Capture the cell that displays the provided text and extract its [x, y] central coordinate. 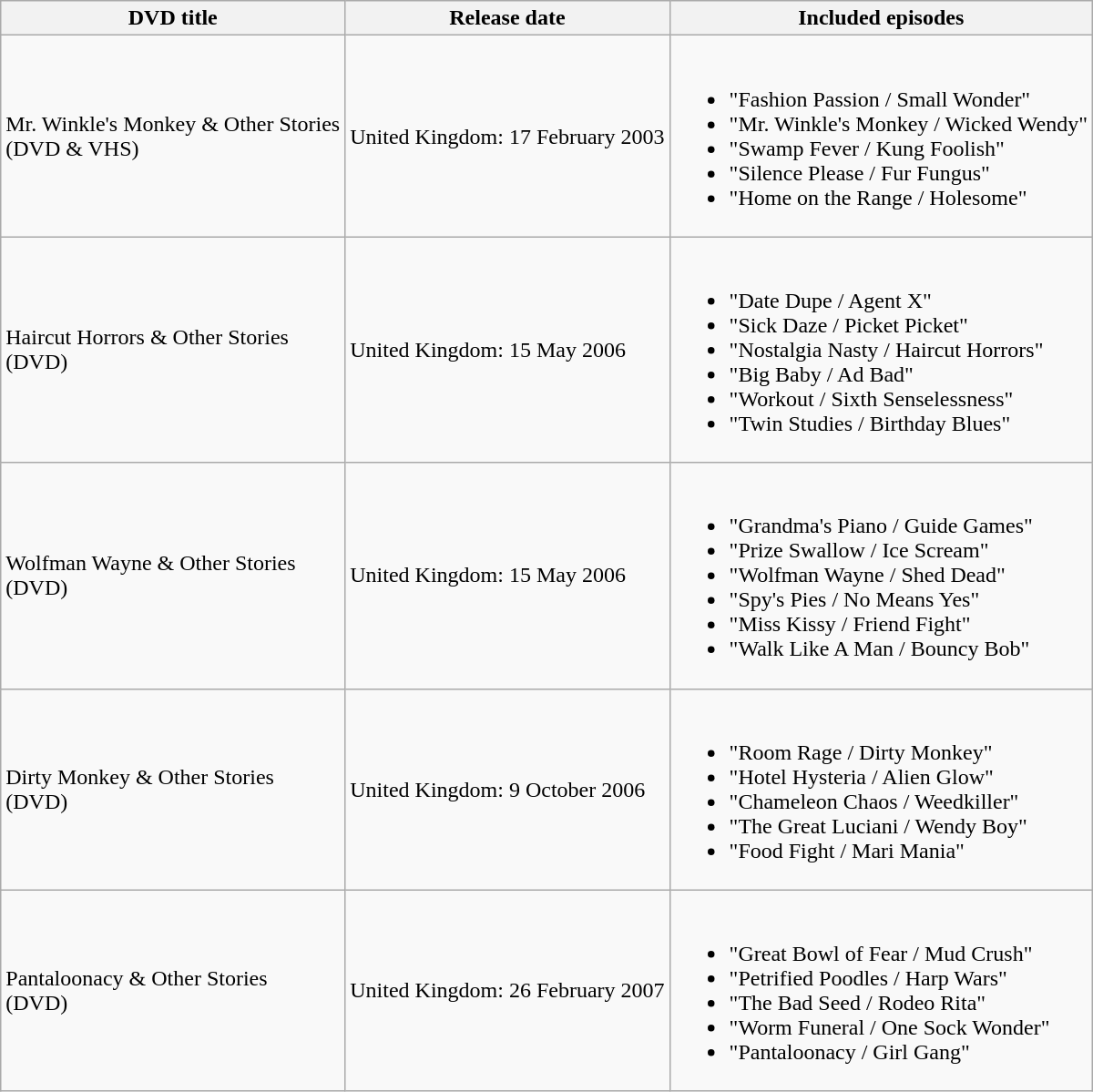
"Great Bowl of Fear / Mud Crush""Petrified Poodles / Harp Wars""The Bad Seed / Rodeo Rita""Worm Funeral / One Sock Wonder""Pantaloonacy / Girl Gang" [881, 991]
United Kingdom: 17 February 2003 [507, 137]
United Kingdom: 26 February 2007 [507, 991]
Mr. Winkle's Monkey & Other Stories(DVD & VHS) [173, 137]
United Kingdom: 9 October 2006 [507, 789]
DVD title [173, 18]
"Room Rage / Dirty Monkey""Hotel Hysteria / Alien Glow""Chameleon Chaos / Weedkiller""The Great Luciani / Wendy Boy""Food Fight / Mari Mania" [881, 789]
Pantaloonacy & Other Stories(DVD) [173, 991]
Release date [507, 18]
Wolfman Wayne & Other Stories(DVD) [173, 576]
Dirty Monkey & Other Stories(DVD) [173, 789]
Included episodes [881, 18]
Haircut Horrors & Other Stories(DVD) [173, 350]
